Return (X, Y) of the center of cell containing provided text 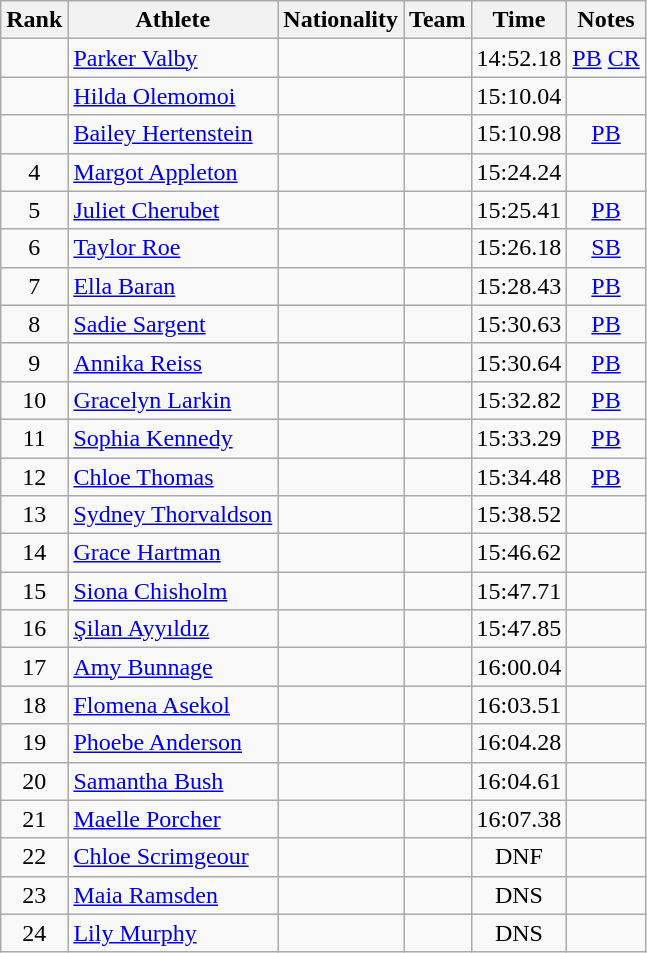
5 (34, 210)
Sydney Thorvaldson (173, 515)
21 (34, 819)
16:00.04 (519, 667)
15:24.24 (519, 172)
16:04.61 (519, 781)
Annika Reiss (173, 362)
Bailey Hertenstein (173, 134)
8 (34, 324)
PB CR (606, 58)
11 (34, 438)
Grace Hartman (173, 553)
19 (34, 743)
Ella Baran (173, 286)
Time (519, 20)
10 (34, 400)
Notes (606, 20)
14:52.18 (519, 58)
15:46.62 (519, 553)
Juliet Cherubet (173, 210)
Şilan Ayyıldız (173, 629)
15:47.85 (519, 629)
14 (34, 553)
Amy Bunnage (173, 667)
12 (34, 477)
16:07.38 (519, 819)
23 (34, 895)
15:47.71 (519, 591)
Team (438, 20)
6 (34, 248)
24 (34, 933)
15:28.43 (519, 286)
Lily Murphy (173, 933)
22 (34, 857)
15 (34, 591)
Athlete (173, 20)
Chloe Thomas (173, 477)
Maelle Porcher (173, 819)
15:38.52 (519, 515)
Chloe Scrimgeour (173, 857)
Gracelyn Larkin (173, 400)
Sophia Kennedy (173, 438)
Taylor Roe (173, 248)
15:10.98 (519, 134)
15:30.63 (519, 324)
4 (34, 172)
Phoebe Anderson (173, 743)
Flomena Asekol (173, 705)
15:34.48 (519, 477)
Parker Valby (173, 58)
15:32.82 (519, 400)
Sadie Sargent (173, 324)
16:04.28 (519, 743)
Siona Chisholm (173, 591)
Rank (34, 20)
15:10.04 (519, 96)
16:03.51 (519, 705)
DNF (519, 857)
Hilda Olemomoi (173, 96)
SB (606, 248)
17 (34, 667)
18 (34, 705)
Samantha Bush (173, 781)
15:26.18 (519, 248)
15:33.29 (519, 438)
15:30.64 (519, 362)
Maia Ramsden (173, 895)
7 (34, 286)
Margot Appleton (173, 172)
16 (34, 629)
13 (34, 515)
Nationality (341, 20)
20 (34, 781)
9 (34, 362)
15:25.41 (519, 210)
